Determine the [X, Y] coordinate at the center of the cell enclosing the given text.  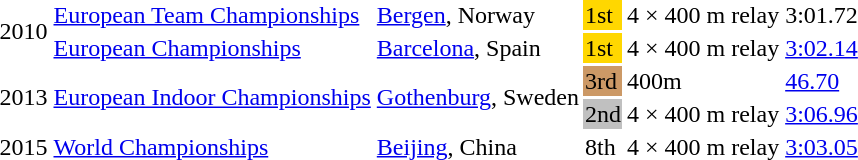
Gothenburg, Sweden [478, 98]
Barcelona, Spain [478, 48]
2nd [602, 114]
European Championships [212, 48]
400m [702, 81]
European Team Championships [212, 15]
3rd [602, 81]
Bergen, Norway [478, 15]
European Indoor Championships [212, 98]
